Capture the cell that displays the provided text and extract its (x, y) central coordinate. 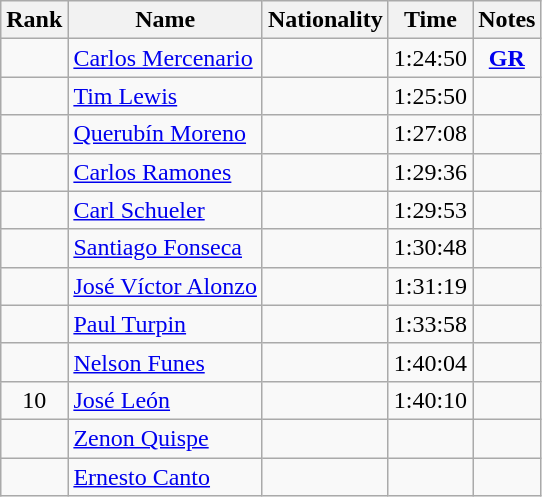
1:27:08 (430, 134)
1:24:50 (430, 58)
Carlos Ramones (166, 172)
1:40:04 (430, 362)
Paul Turpin (166, 324)
1:29:36 (430, 172)
Zenon Quispe (166, 438)
1:30:48 (430, 248)
10 (34, 400)
1:33:58 (430, 324)
1:29:53 (430, 210)
1:31:19 (430, 286)
Time (430, 20)
1:25:50 (430, 96)
Tim Lewis (166, 96)
Santiago Fonseca (166, 248)
Carlos Mercenario (166, 58)
Name (166, 20)
José León (166, 400)
Nelson Funes (166, 362)
Ernesto Canto (166, 477)
GR (507, 58)
Carl Schueler (166, 210)
Rank (34, 20)
1:40:10 (430, 400)
Querubín Moreno (166, 134)
Nationality (325, 20)
José Víctor Alonzo (166, 286)
Notes (507, 20)
